Pinpoint the cell where the given text exists, returning its (x, y) midpoint coordinate. 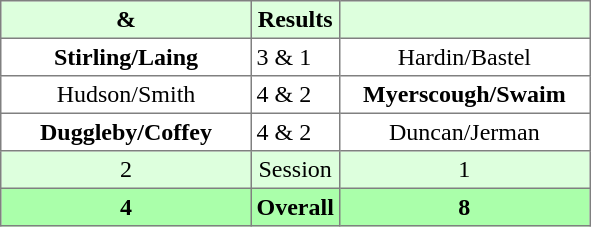
4 (126, 207)
8 (464, 207)
Stirling/Laing (126, 57)
2 (126, 170)
& (126, 20)
Duncan/Jerman (464, 132)
Session (295, 170)
Duggleby/Coffey (126, 132)
Myerscough/Swaim (464, 95)
3 & 1 (295, 57)
Hudson/Smith (126, 95)
Results (295, 20)
Hardin/Bastel (464, 57)
Overall (295, 207)
1 (464, 170)
